Determine the (X, Y) coordinate at the center of the cell enclosing the given text.  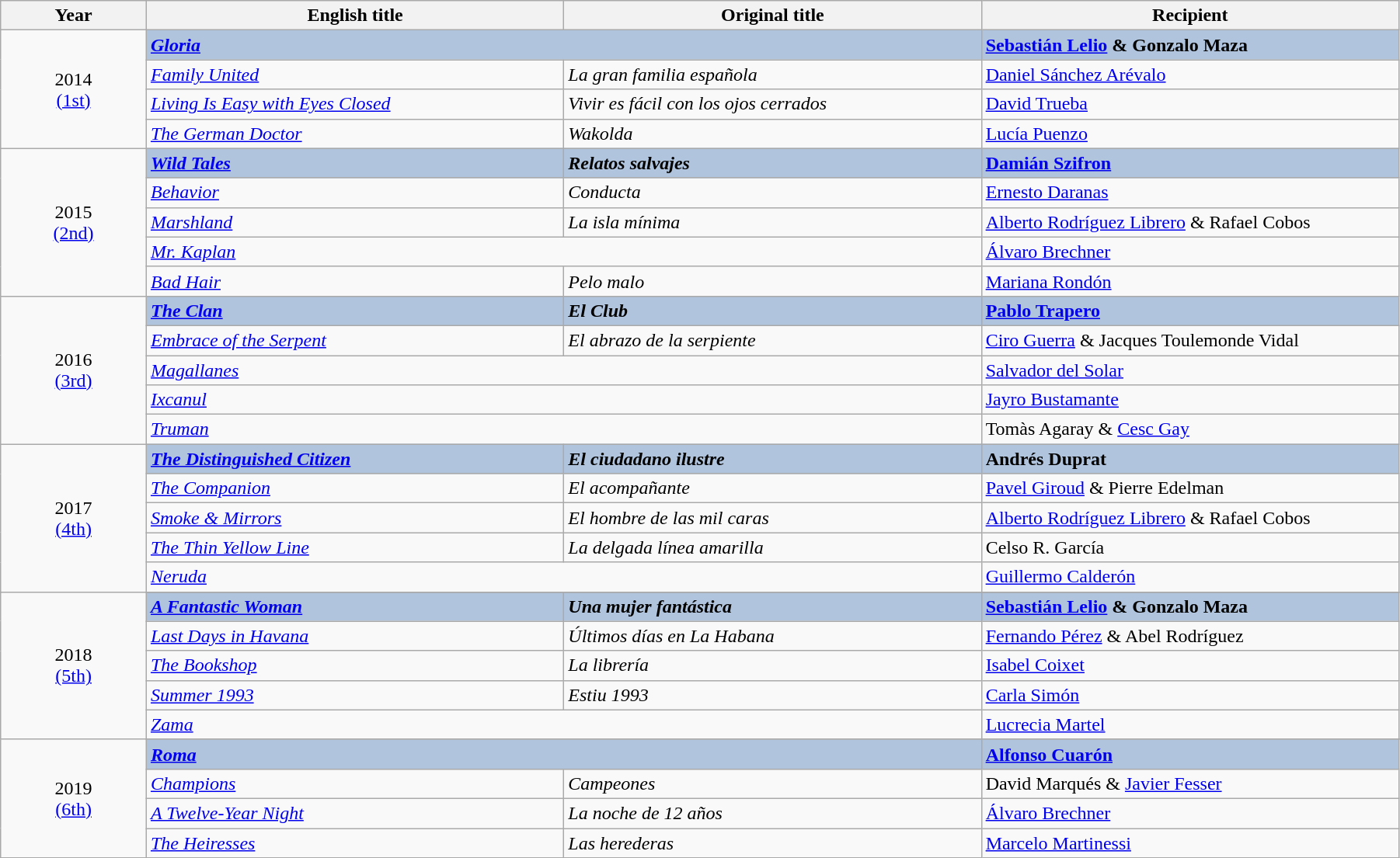
The Companion (354, 488)
Wild Tales (354, 163)
Gloria (564, 45)
Fernando Pérez & Abel Rodríguez (1190, 636)
Smoke & Mirrors (354, 518)
The Heiresses (354, 842)
Estiu 1993 (772, 695)
2017(4th) (74, 518)
La delgada línea amarilla (772, 547)
The Thin Yellow Line (354, 547)
A Fantastic Woman (354, 606)
Marcelo Martinessi (1190, 842)
Tomàs Agaray & Cesc Gay (1190, 429)
2019(6th) (74, 798)
2015(2nd) (74, 222)
Andrés Duprat (1190, 459)
Lucía Puenzo (1190, 134)
Una mujer fantástica (772, 606)
Last Days in Havana (354, 636)
Magallanes (564, 370)
Pelo malo (772, 281)
Jayro Bustamante (1190, 400)
Ernesto Daranas (1190, 193)
El abrazo de la serpiente (772, 340)
Embrace of the Serpent (354, 340)
La gran familia española (772, 75)
Living Is Easy with Eyes Closed (354, 104)
El hombre de las mil caras (772, 518)
Marshland (354, 222)
Bad Hair (354, 281)
El Club (772, 311)
El acompañante (772, 488)
Mariana Rondón (1190, 281)
2018(5th) (74, 665)
Summer 1993 (354, 695)
Lucrecia Martel (1190, 724)
La librería (772, 665)
The Clan (354, 311)
David Marqués & Javier Fesser (1190, 783)
Family United (354, 75)
Mr. Kaplan (564, 252)
2016(3rd) (74, 370)
Truman (564, 429)
David Trueba (1190, 104)
Zama (564, 724)
The Bookshop (354, 665)
Salvador del Solar (1190, 370)
Isabel Coixet (1190, 665)
Ixcanul (564, 400)
Roma (564, 754)
El ciudadano ilustre (772, 459)
English title (354, 16)
Pablo Trapero (1190, 311)
Vivir es fácil con los ojos cerrados (772, 104)
Celso R. García (1190, 547)
Carla Simón (1190, 695)
Guillermo Calderón (1190, 577)
Las herederas (772, 842)
La isla mínima (772, 222)
Damián Szifron (1190, 163)
La noche de 12 años (772, 813)
Campeones (772, 783)
Year (74, 16)
Recipient (1190, 16)
2014(1st) (74, 89)
Relatos salvajes (772, 163)
The Distinguished Citizen (354, 459)
Champions (354, 783)
Wakolda (772, 134)
Conducta (772, 193)
Pavel Giroud & Pierre Edelman (1190, 488)
Alfonso Cuarón (1190, 754)
Original title (772, 16)
Daniel Sánchez Arévalo (1190, 75)
Ciro Guerra & Jacques Toulemonde Vidal (1190, 340)
Behavior (354, 193)
Últimos días en La Habana (772, 636)
A Twelve-Year Night (354, 813)
Neruda (564, 577)
The German Doctor (354, 134)
